Capture the cell that displays the provided text and extract its (x, y) central coordinate. 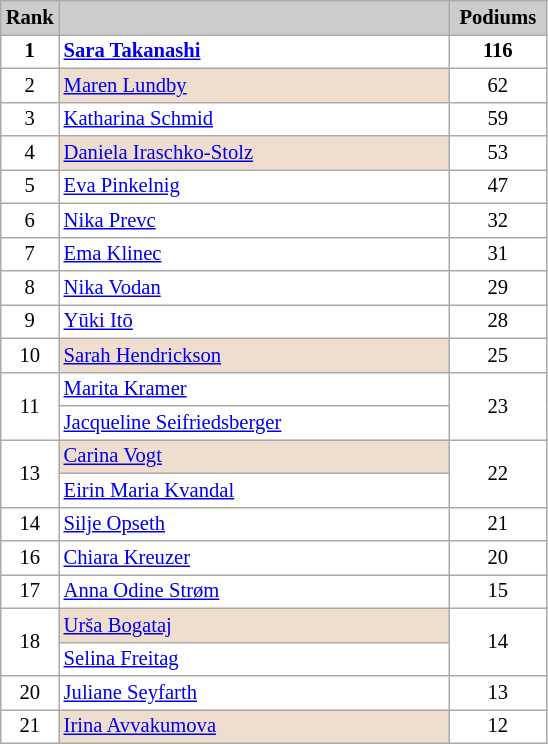
1 (30, 51)
22 (498, 473)
9 (30, 321)
4 (30, 153)
Carina Vogt (254, 456)
53 (498, 153)
18 (30, 642)
Chiara Kreuzer (254, 557)
17 (30, 591)
12 (498, 726)
Eirin Maria Kvandal (254, 490)
15 (498, 591)
Podiums (498, 17)
116 (498, 51)
10 (30, 355)
59 (498, 119)
Sarah Hendrickson (254, 355)
25 (498, 355)
23 (498, 406)
Nika Vodan (254, 287)
16 (30, 557)
8 (30, 287)
31 (498, 254)
Sara Takanashi (254, 51)
Nika Prevc (254, 220)
6 (30, 220)
Anna Odine Strøm (254, 591)
Daniela Iraschko-Stolz (254, 153)
3 (30, 119)
29 (498, 287)
Juliane Seyfarth (254, 693)
Rank (30, 17)
28 (498, 321)
Urša Bogataj (254, 625)
Silje Opseth (254, 524)
Yūki Itō (254, 321)
Eva Pinkelnig (254, 186)
11 (30, 406)
2 (30, 85)
Selina Freitag (254, 659)
62 (498, 85)
Irina Avvakumova (254, 726)
Maren Lundby (254, 85)
47 (498, 186)
32 (498, 220)
Marita Kramer (254, 389)
7 (30, 254)
Katharina Schmid (254, 119)
5 (30, 186)
Ema Klinec (254, 254)
Jacqueline Seifriedsberger (254, 423)
